Return the (x, y) coordinate for the center point of the cell that contains the specified text.  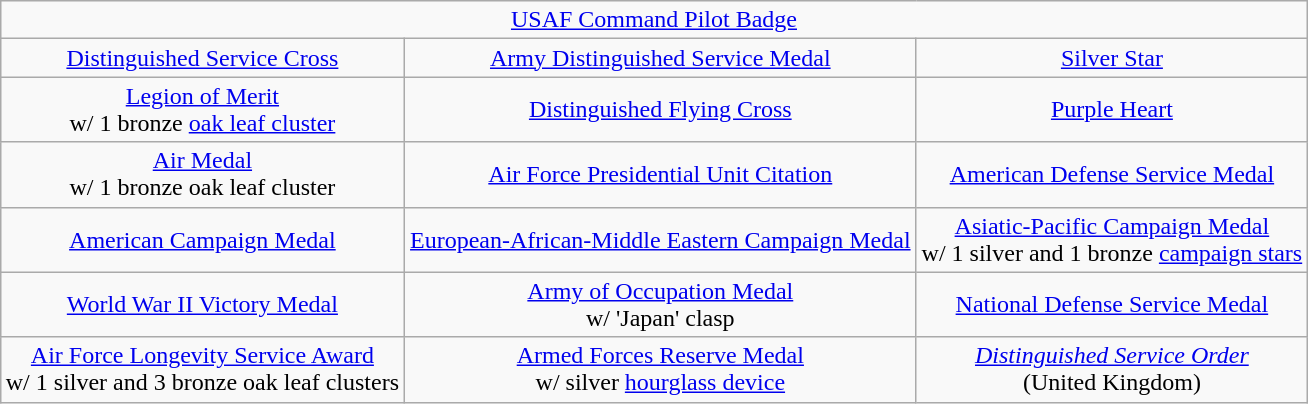
Distinguished Service Order(United Kingdom) (1112, 370)
Asiatic-Pacific Campaign Medalw/ 1 silver and 1 bronze campaign stars (1112, 240)
National Defense Service Medal (1112, 304)
Air Medalw/ 1 bronze oak leaf cluster (202, 174)
World War II Victory Medal (202, 304)
Legion of Meritw/ 1 bronze oak leaf cluster (202, 110)
USAF Command Pilot Badge (654, 20)
Distinguished Service Cross (202, 58)
Silver Star (1112, 58)
American Defense Service Medal (1112, 174)
European-African-Middle Eastern Campaign Medal (661, 240)
Purple Heart (1112, 110)
Army Distinguished Service Medal (661, 58)
Distinguished Flying Cross (661, 110)
American Campaign Medal (202, 240)
Armed Forces Reserve Medalw/ silver hourglass device (661, 370)
Army of Occupation Medalw/ 'Japan' clasp (661, 304)
Air Force Presidential Unit Citation (661, 174)
Air Force Longevity Service Awardw/ 1 silver and 3 bronze oak leaf clusters (202, 370)
